Scan for the cell matching the given text and deliver its (X, Y) coordinate at center. 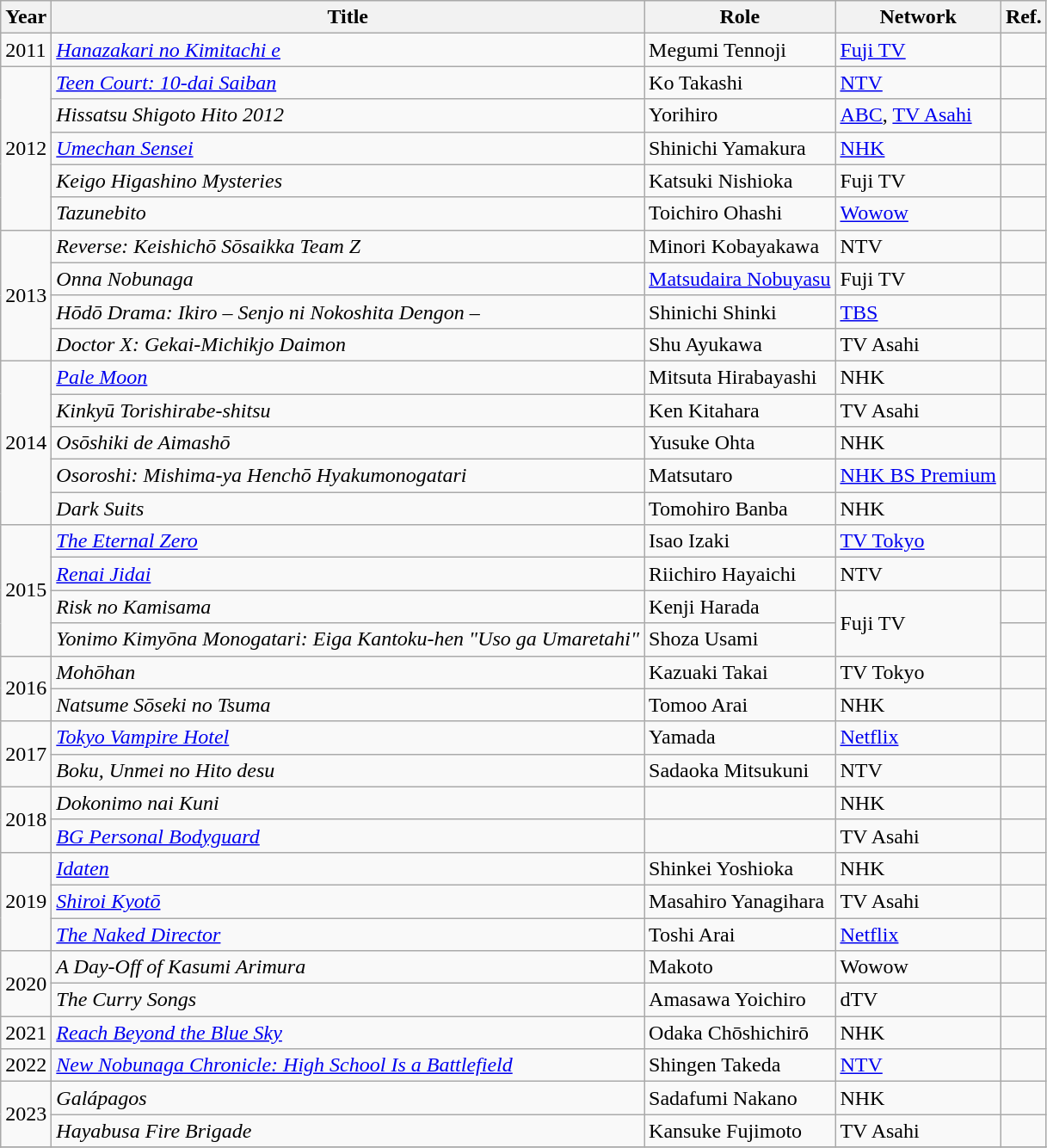
Ref. (1024, 17)
Shiroi Kyotō (348, 901)
2013 (26, 295)
dTV (918, 1000)
Reach Beyond the Blue Sky (348, 1033)
Katsuki Nishioka (740, 181)
Hōdō Drama: Ikiro – Senjo ni Nokoshita Dengon – (348, 312)
Toichiro Ohashi (740, 213)
Sadaoka Mitsukuni (740, 770)
2015 (26, 590)
Amasawa Yoichiro (740, 1000)
Onna Nobunaga (348, 279)
New Nobunaga Chronicle: High School Is a Battlefield (348, 1065)
Role (740, 17)
Renai Jidai (348, 574)
2017 (26, 754)
Riichiro Hayaichi (740, 574)
Osoroshi: Mishima-ya Henchō Hyakumonogatari (348, 476)
Ken Kitahara (740, 410)
The Curry Songs (348, 1000)
Yonimo Kimyōna Monogatari: Eiga Kantoku-hen "Uso ga Umaretahi" (348, 639)
Dokonimo nai Kuni (348, 803)
Matsutaro (740, 476)
The Eternal Zero (348, 541)
Pale Moon (348, 377)
Kansuke Fujimoto (740, 1131)
Yusuke Ohta (740, 443)
Makoto (740, 967)
Network (918, 17)
Tokyo Vampire Hotel (348, 738)
Tomoo Arai (740, 705)
Title (348, 17)
Umechan Sensei (348, 148)
Shingen Takeda (740, 1065)
2016 (26, 688)
Hanazakari no Kimitachi e (348, 50)
Megumi Tennoji (740, 50)
BG Personal Bodyguard (348, 836)
Isao Izaki (740, 541)
Kenji Harada (740, 607)
Hissatsu Shigoto Hito 2012 (348, 115)
2022 (26, 1065)
Doctor X: Gekai-Michikjo Daimon (348, 344)
Mitsuta Hirabayashi (740, 377)
Shinkei Yoshioka (740, 868)
2014 (26, 442)
Tomohiro Banba (740, 509)
Galápagos (348, 1098)
Year (26, 17)
Odaka Chōshichirō (740, 1033)
Yamada (740, 738)
Tazunebito (348, 213)
Shinichi Yamakura (740, 148)
Natsume Sōseki no Tsuma (348, 705)
Ko Takashi (740, 83)
Keigo Higashino Mysteries (348, 181)
2018 (26, 819)
2019 (26, 901)
Idaten (348, 868)
Minori Kobayakawa (740, 246)
2011 (26, 50)
Reverse: Keishichō Sōsaikka Team Z (348, 246)
2021 (26, 1033)
Mohōhan (348, 672)
Osōshiki de Aimashō (348, 443)
Matsudaira Nobuyasu (740, 279)
Shinichi Shinki (740, 312)
Yorihiro (740, 115)
Kazuaki Takai (740, 672)
TBS (918, 312)
A Day-Off of Kasumi Arimura (348, 967)
2020 (26, 984)
Kinkyū Torishirabe-shitsu (348, 410)
NHK BS Premium (918, 476)
2023 (26, 1114)
2012 (26, 148)
Boku, Unmei no Hito desu (348, 770)
Risk no Kamisama (348, 607)
Shoza Usami (740, 639)
ABC, TV Asahi (918, 115)
Shu Ayukawa (740, 344)
Dark Suits (348, 509)
Hayabusa Fire Brigade (348, 1131)
Teen Court: 10-dai Saiban (348, 83)
Sadafumi Nakano (740, 1098)
Toshi Arai (740, 934)
The Naked Director (348, 934)
Masahiro Yanagihara (740, 901)
